Search for the cell housing the specified text and yield its [x, y] center coordinate. 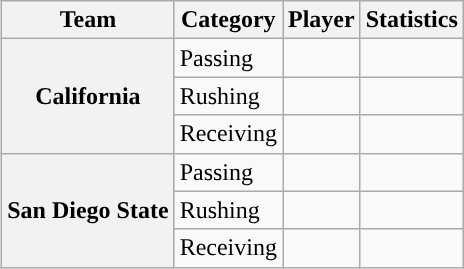
California [88, 96]
Player [321, 20]
San Diego State [88, 210]
Statistics [412, 20]
Team [88, 20]
Category [228, 20]
